Search for the cell housing the specified text and yield its (X, Y) center coordinate. 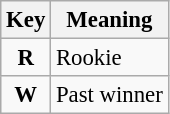
Rookie (110, 58)
Key (26, 20)
W (26, 95)
Past winner (110, 95)
Meaning (110, 20)
R (26, 58)
